Provide the [x, y] coordinate of the cell's center where the given text is located.  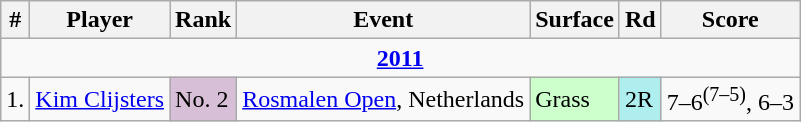
Score [730, 20]
2R [640, 100]
Surface [575, 20]
1. [16, 100]
Rosmalen Open, Netherlands [384, 100]
7–6(7–5), 6–3 [730, 100]
Rank [204, 20]
Rd [640, 20]
Kim Clijsters [100, 100]
No. 2 [204, 100]
Grass [575, 100]
2011 [400, 58]
Player [100, 20]
# [16, 20]
Event [384, 20]
